Pinpoint the cell where the given text exists, returning its (X, Y) midpoint coordinate. 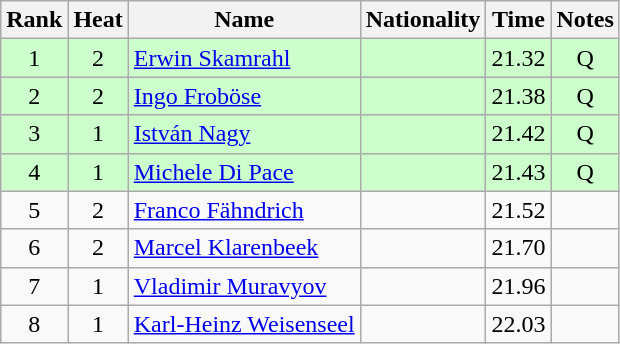
Erwin Skamrahl (244, 58)
Marcel Klarenbeek (244, 248)
21.38 (518, 96)
Michele Di Pace (244, 172)
Rank (34, 20)
Notes (585, 20)
4 (34, 172)
Heat (98, 20)
21.52 (518, 210)
7 (34, 286)
22.03 (518, 324)
21.42 (518, 134)
Ingo Froböse (244, 96)
Vladimir Muravyov (244, 286)
21.32 (518, 58)
8 (34, 324)
Karl-Heinz Weisenseel (244, 324)
Name (244, 20)
21.43 (518, 172)
Time (518, 20)
Nationality (423, 20)
István Nagy (244, 134)
21.96 (518, 286)
21.70 (518, 248)
6 (34, 248)
3 (34, 134)
5 (34, 210)
Franco Fähndrich (244, 210)
